Detect which cell encompasses the target text, then output its (x, y) center coordinate. 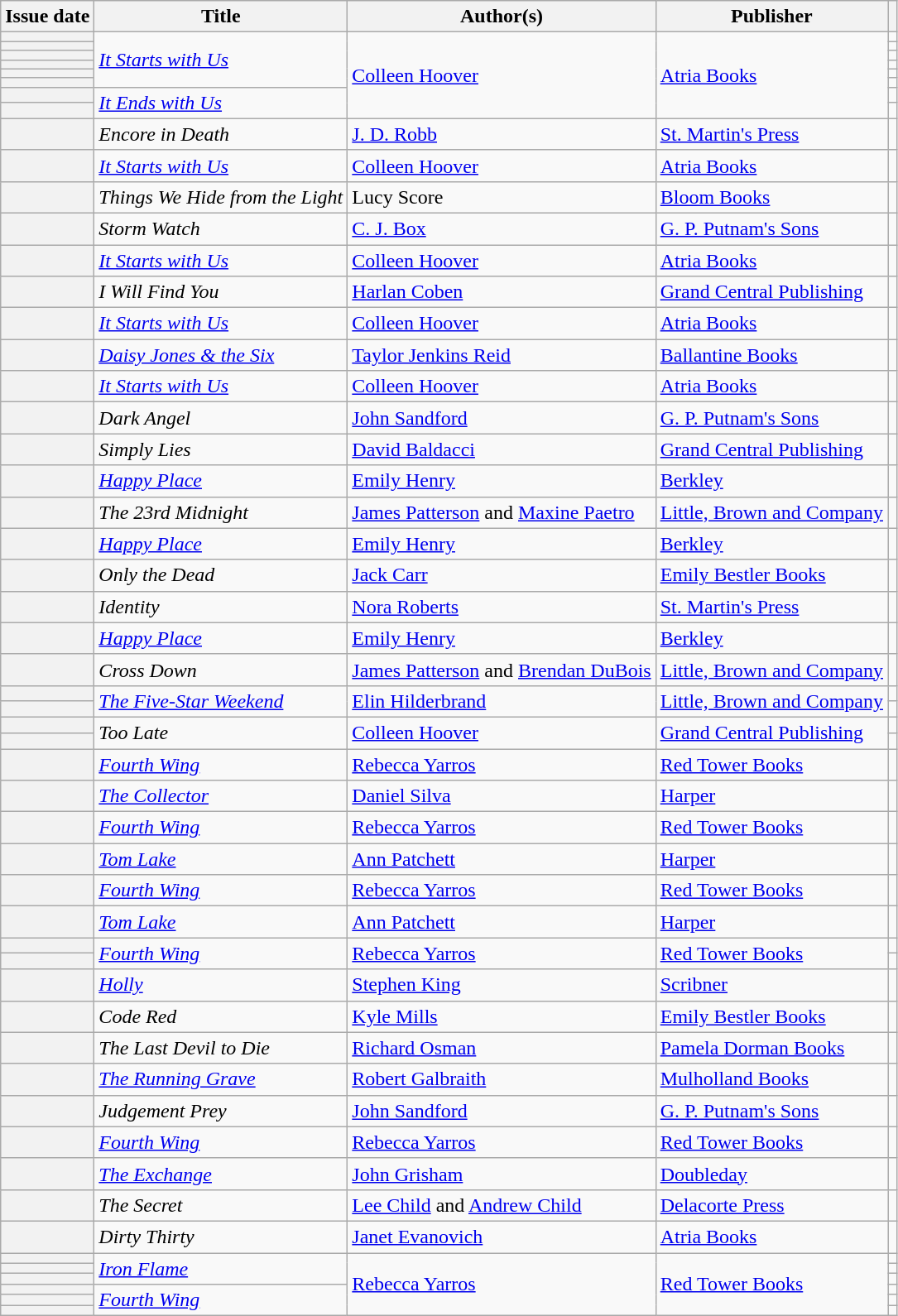
Elin Hilderbrand (502, 701)
Lucy Score (502, 197)
J. D. Robb (502, 134)
Richard Osman (502, 1048)
Simply Lies (221, 449)
Only the Dead (221, 575)
David Baldacci (502, 449)
Storm Watch (221, 228)
James Patterson and Brendan DuBois (502, 670)
The Exchange (221, 1174)
Bloom Books (771, 197)
Janet Evanovich (502, 1237)
The Last Devil to Die (221, 1048)
Nora Roberts (502, 607)
Cross Down (221, 670)
The 23rd Midnight (221, 512)
Taylor Jenkins Reid (502, 355)
Daniel Silva (502, 796)
Iron Flame (221, 1269)
Lee Child and Andrew Child (502, 1205)
Things We Hide from the Light (221, 197)
Scribner (771, 985)
Kyle Mills (502, 1016)
Jack Carr (502, 575)
Daisy Jones & the Six (221, 355)
Identity (221, 607)
Stephen King (502, 985)
Pamela Dorman Books (771, 1048)
The Collector (221, 796)
Dark Angel (221, 418)
Dirty Thirty (221, 1237)
Issue date (48, 17)
Holly (221, 985)
Robert Galbraith (502, 1079)
The Five-Star Weekend (221, 701)
Ballantine Books (771, 355)
C. J. Box (502, 228)
Code Red (221, 1016)
Too Late (221, 732)
It Ends with Us (221, 103)
Mulholland Books (771, 1079)
The Secret (221, 1205)
Publisher (771, 17)
Judgement Prey (221, 1111)
Author(s) (502, 17)
Doubleday (771, 1174)
Title (221, 17)
John Grisham (502, 1174)
Encore in Death (221, 134)
I Will Find You (221, 292)
Harlan Coben (502, 292)
Delacorte Press (771, 1205)
The Running Grave (221, 1079)
James Patterson and Maxine Paetro (502, 512)
